Output the [X, Y] coordinate of the center of the cell containing the given text.  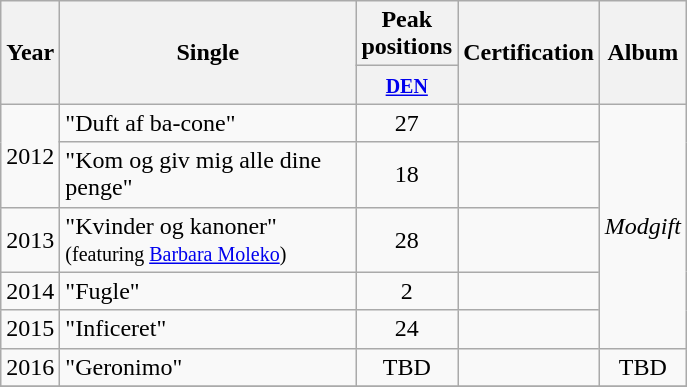
28 [407, 240]
"Inficeret" [208, 329]
Single [208, 52]
18 [407, 174]
Album [642, 52]
"Kom og giv mig alle dine penge" [208, 174]
Certification [529, 52]
"Geronimo" [208, 367]
"Duft af ba-cone" [208, 123]
2012 [30, 156]
DEN [407, 85]
Modgift [642, 226]
2016 [30, 367]
"Kvinder og kanoner" (featuring Barbara Moleko) [208, 240]
Peak positions [407, 34]
2015 [30, 329]
2 [407, 291]
24 [407, 329]
27 [407, 123]
2014 [30, 291]
Year [30, 52]
2013 [30, 240]
"Fugle" [208, 291]
